Extract the [X, Y] coordinate from the center of the cell holding the provided text.  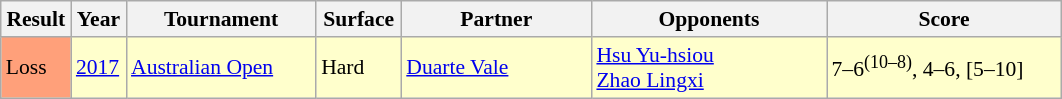
Hard [358, 68]
7–6(10–8), 4–6, [5–10] [944, 68]
Year [98, 19]
Loss [36, 68]
Australian Open [221, 68]
Score [944, 19]
Partner [496, 19]
Duarte Vale [496, 68]
2017 [98, 68]
Surface [358, 19]
Tournament [221, 19]
Opponents [708, 19]
Hsu Yu-hsiou Zhao Lingxi [708, 68]
Result [36, 19]
